Return (X, Y) of the center of cell containing provided text 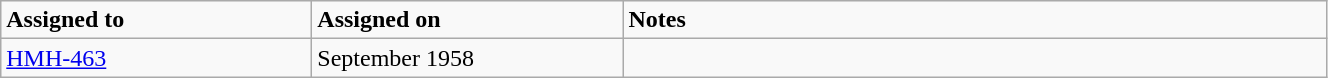
HMH-463 (156, 58)
Assigned on (468, 20)
Assigned to (156, 20)
September 1958 (468, 58)
Notes (975, 20)
